Detect which cell encompasses the target text, then output its [X, Y] center coordinate. 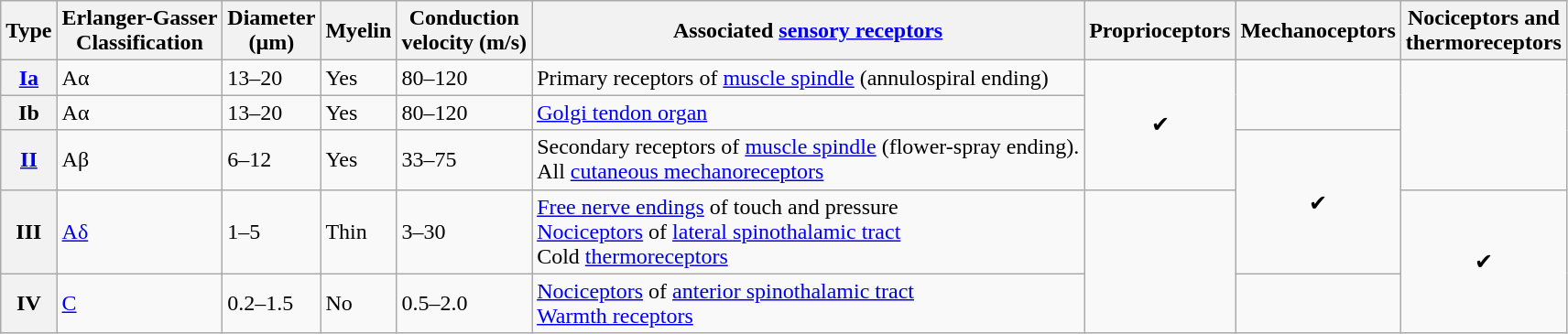
Aδ [139, 232]
Aβ [139, 159]
IV [29, 304]
Type [29, 31]
Nociceptors of anterior spinothalamic tractWarmth receptors [808, 304]
Secondary receptors of muscle spindle (flower-spray ending).All cutaneous mechanoreceptors [808, 159]
II [29, 159]
Myelin [359, 31]
3–30 [464, 232]
Ia [29, 78]
0.2–1.5 [271, 304]
No [359, 304]
Primary receptors of muscle spindle (annulospiral ending) [808, 78]
0.5–2.0 [464, 304]
Nociceptors andthermoreceptors [1484, 31]
Golgi tendon organ [808, 113]
6–12 [271, 159]
Diameter(μm) [271, 31]
Conductionvelocity (m/s) [464, 31]
1–5 [271, 232]
III [29, 232]
Mechanoceptors [1318, 31]
Free nerve endings of touch and pressureNociceptors of lateral spinothalamic tractCold thermoreceptors [808, 232]
C [139, 304]
33–75 [464, 159]
Erlanger-GasserClassification [139, 31]
Thin [359, 232]
Associated sensory receptors [808, 31]
Ib [29, 113]
Proprioceptors [1160, 31]
